Output the [x, y] coordinate of the center of the cell containing the given text.  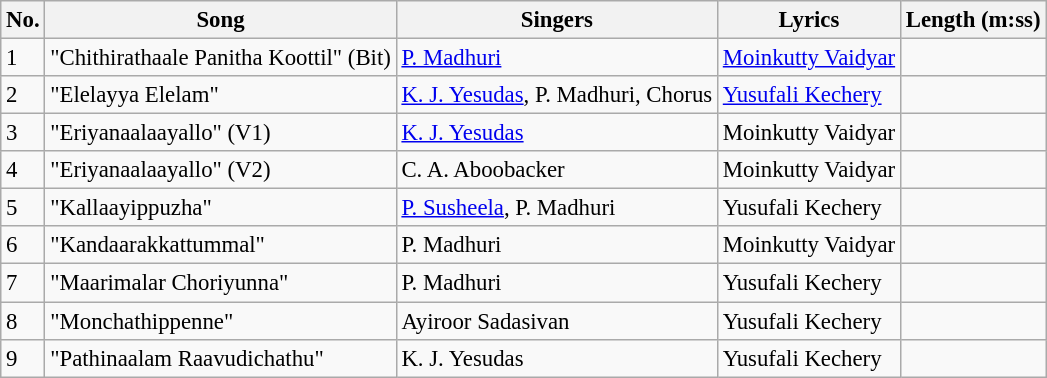
6 [23, 245]
"Kandaarakkattummal" [220, 245]
"Chithirathaale Panitha Koottil" (Bit) [220, 58]
No. [23, 20]
Lyrics [808, 20]
"Monchathippenne" [220, 321]
P. Susheela, P. Madhuri [556, 208]
Singers [556, 20]
"Elelayya Elelam" [220, 95]
4 [23, 170]
Length (m:ss) [972, 20]
"Pathinaalam Raavudichathu" [220, 358]
2 [23, 95]
3 [23, 133]
"Eriyanaalaayallo" (V1) [220, 133]
5 [23, 208]
"Eriyanaalaayallo" (V2) [220, 170]
K. J. Yesudas, P. Madhuri, Chorus [556, 95]
"Maarimalar Choriyunna" [220, 283]
"Kallaayippuzha" [220, 208]
Ayiroor Sadasivan [556, 321]
Song [220, 20]
9 [23, 358]
8 [23, 321]
1 [23, 58]
7 [23, 283]
C. A. Aboobacker [556, 170]
